Capture the cell that displays the provided text and extract its (X, Y) central coordinate. 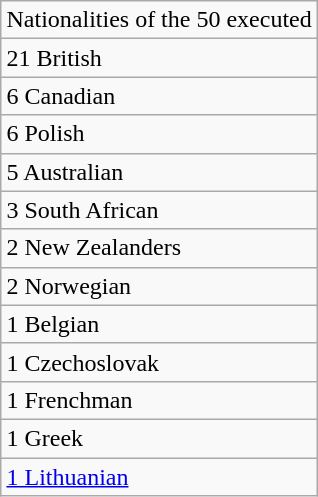
Nationalities of the 50 executed (159, 20)
1 Lithuanian (159, 477)
5 Australian (159, 172)
1 Belgian (159, 324)
2 New Zealanders (159, 248)
6 Polish (159, 134)
6 Canadian (159, 96)
1 Frenchman (159, 400)
1 Greek (159, 438)
2 Norwegian (159, 286)
1 Czechoslovak (159, 362)
21 British (159, 58)
3 South African (159, 210)
